For the text-containing cell, return its midpoint in [x, y] coordinate format. 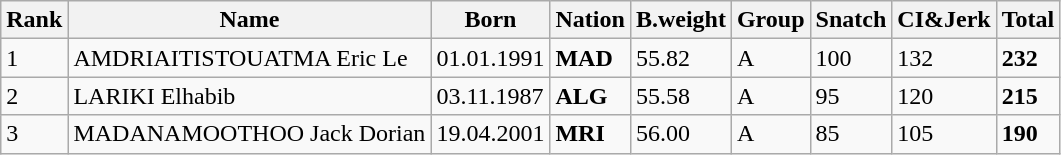
105 [944, 134]
Snatch [851, 20]
AMDRIAITISTOUATMA Eric Le [250, 58]
MADANAMOOTHOO Jack Dorian [250, 134]
Rank [34, 20]
MAD [590, 58]
01.01.1991 [490, 58]
Name [250, 20]
Total [1028, 20]
03.11.1987 [490, 96]
56.00 [680, 134]
ALG [590, 96]
B.weight [680, 20]
19.04.2001 [490, 134]
215 [1028, 96]
100 [851, 58]
MRI [590, 134]
Born [490, 20]
95 [851, 96]
1 [34, 58]
Nation [590, 20]
232 [1028, 58]
CI&Jerk [944, 20]
2 [34, 96]
190 [1028, 134]
Group [770, 20]
3 [34, 134]
55.82 [680, 58]
55.58 [680, 96]
85 [851, 134]
LARIKI Elhabib [250, 96]
132 [944, 58]
120 [944, 96]
